Pinpoint the cell where the given text exists, returning its (X, Y) midpoint coordinate. 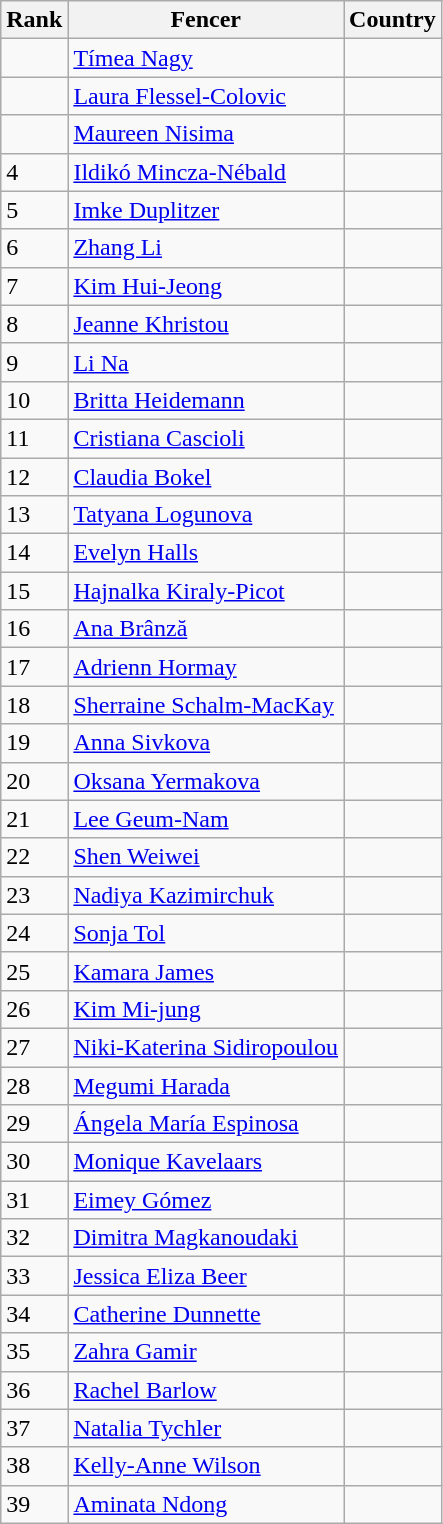
Megumi Harada (206, 1085)
37 (34, 1428)
8 (34, 324)
30 (34, 1162)
34 (34, 1314)
5 (34, 210)
Catherine Dunnette (206, 1314)
25 (34, 971)
Kim Mi-jung (206, 1009)
31 (34, 1200)
22 (34, 857)
Britta Heidemann (206, 400)
Sonja Tol (206, 933)
15 (34, 591)
Fencer (206, 20)
Sherraine Schalm-MacKay (206, 705)
Jessica Eliza Beer (206, 1276)
Monique Kavelaars (206, 1162)
Dimitra Magkanoudaki (206, 1238)
Eimey Gómez (206, 1200)
Hajnalka Kiraly-Picot (206, 591)
24 (34, 933)
23 (34, 895)
12 (34, 477)
11 (34, 438)
Niki-Katerina Sidiropoulou (206, 1047)
4 (34, 172)
19 (34, 743)
Ildikó Mincza-Nébald (206, 172)
7 (34, 286)
Jeanne Khristou (206, 324)
9 (34, 362)
Tímea Nagy (206, 58)
Aminata Ndong (206, 1504)
Lee Geum-Nam (206, 819)
35 (34, 1352)
Kamara James (206, 971)
16 (34, 629)
Ángela María Espinosa (206, 1124)
Li Na (206, 362)
Maureen Nisima (206, 134)
Ana Brânză (206, 629)
Anna Sivkova (206, 743)
18 (34, 705)
29 (34, 1124)
Country (393, 20)
39 (34, 1504)
Natalia Tychler (206, 1428)
Laura Flessel-Colovic (206, 96)
28 (34, 1085)
14 (34, 553)
Kelly-Anne Wilson (206, 1466)
Kim Hui-Jeong (206, 286)
Claudia Bokel (206, 477)
17 (34, 667)
Nadiya Kazimirchuk (206, 895)
27 (34, 1047)
Oksana Yermakova (206, 781)
32 (34, 1238)
Tatyana Logunova (206, 515)
6 (34, 248)
Rachel Barlow (206, 1390)
10 (34, 400)
Cristiana Cascioli (206, 438)
13 (34, 515)
Zhang Li (206, 248)
Imke Duplitzer (206, 210)
Evelyn Halls (206, 553)
33 (34, 1276)
38 (34, 1466)
36 (34, 1390)
Adrienn Hormay (206, 667)
20 (34, 781)
Zahra Gamir (206, 1352)
26 (34, 1009)
Shen Weiwei (206, 857)
21 (34, 819)
Rank (34, 20)
